Extract the (x, y) coordinate from the center of the cell holding the provided text.  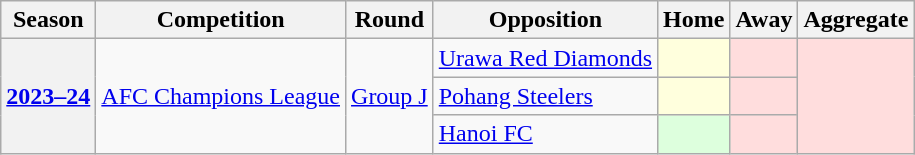
Aggregate (856, 20)
Round (390, 20)
Group J (390, 96)
Pohang Steelers (545, 96)
Opposition (545, 20)
Hanoi FC (545, 134)
AFC Champions League (221, 96)
Urawa Red Diamonds (545, 58)
Away (764, 20)
Season (48, 20)
Home (694, 20)
Competition (221, 20)
2023–24 (48, 96)
